Return [X, Y] of the center of cell containing provided text 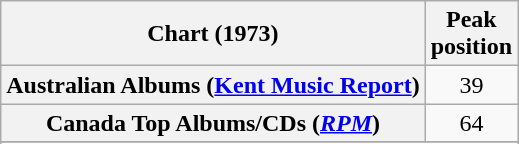
64 [471, 123]
Chart (1973) [213, 34]
39 [471, 85]
Australian Albums (Kent Music Report) [213, 85]
Peakposition [471, 34]
Canada Top Albums/CDs (RPM) [213, 123]
